Output the [X, Y] coordinate of the center of the cell containing the given text.  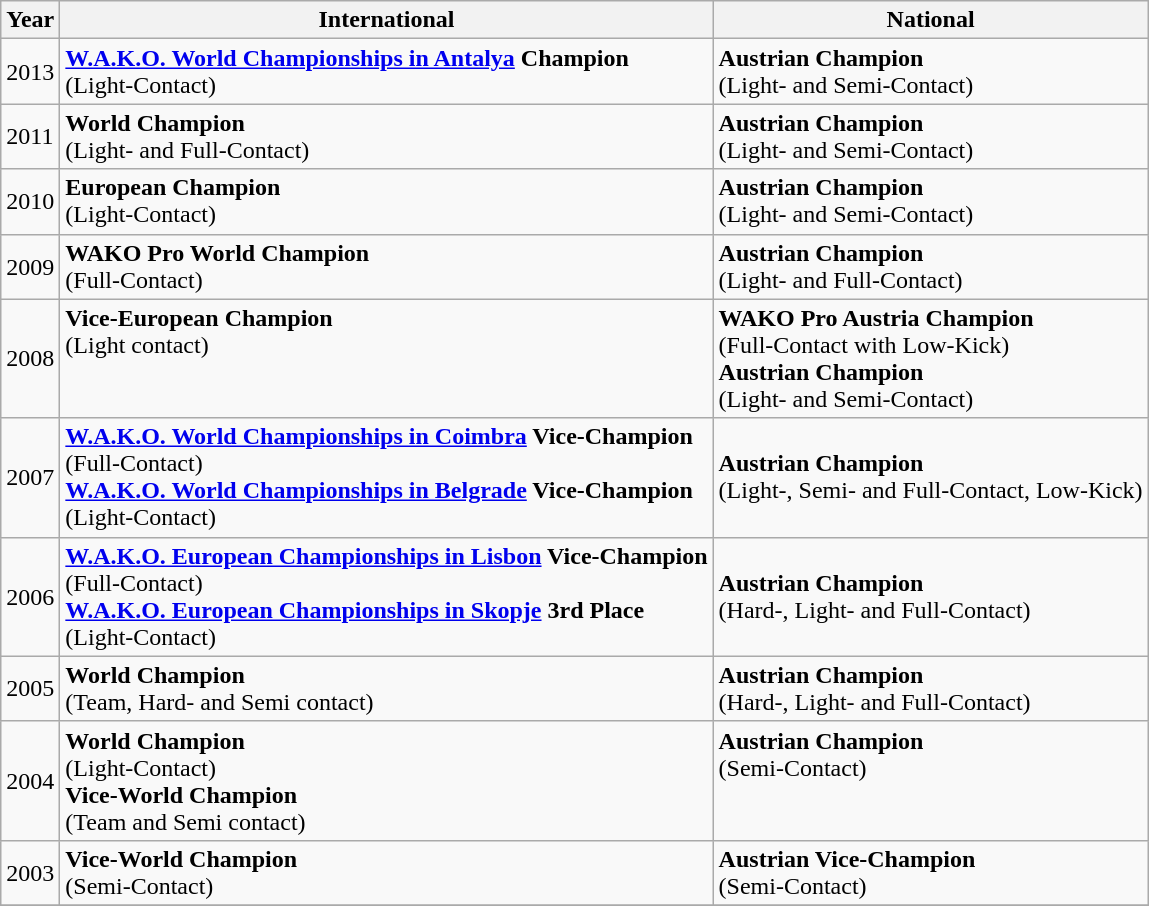
European Champion(Light-Contact) [386, 202]
Austrian Vice-Champion(Semi-Contact) [930, 872]
International [386, 20]
W.A.K.O. European Championships in Lisbon Vice-Champion(Full-Contact)W.A.K.O. European Championships in Skopje 3rd Place(Light-Contact) [386, 596]
World Champion(Light- and Full-Contact) [386, 136]
2010 [30, 202]
WAKO Pro Austria Champion(Full-Contact with Low-Kick)Austrian Champion(Light- and Semi-Contact) [930, 358]
Year [30, 20]
World Champion(Light-Contact)Vice-World Champion(Team and Semi contact) [386, 780]
National [930, 20]
2003 [30, 872]
2013 [30, 72]
2006 [30, 596]
World Champion(Team, Hard- and Semi contact) [386, 688]
2009 [30, 266]
WAKO Pro World Champion(Full-Contact) [386, 266]
Austrian Champion(Light-, Semi- and Full-Contact, Low-Kick) [930, 478]
2011 [30, 136]
Vice-European Champion(Light contact) [386, 358]
2005 [30, 688]
W.A.K.O. World Championships in Antalya Champion(Light-Contact) [386, 72]
Austrian Champion(Light- and Full-Contact) [930, 266]
W.A.K.O. World Championships in Coimbra Vice-Champion(Full-Contact)W.A.K.O. World Championships in Belgrade Vice-Champion(Light-Contact) [386, 478]
2007 [30, 478]
2004 [30, 780]
Vice-World Champion(Semi-Contact) [386, 872]
Austrian Champion(Semi-Contact) [930, 780]
2008 [30, 358]
